Output the (x, y) coordinate of the center of the cell containing the given text.  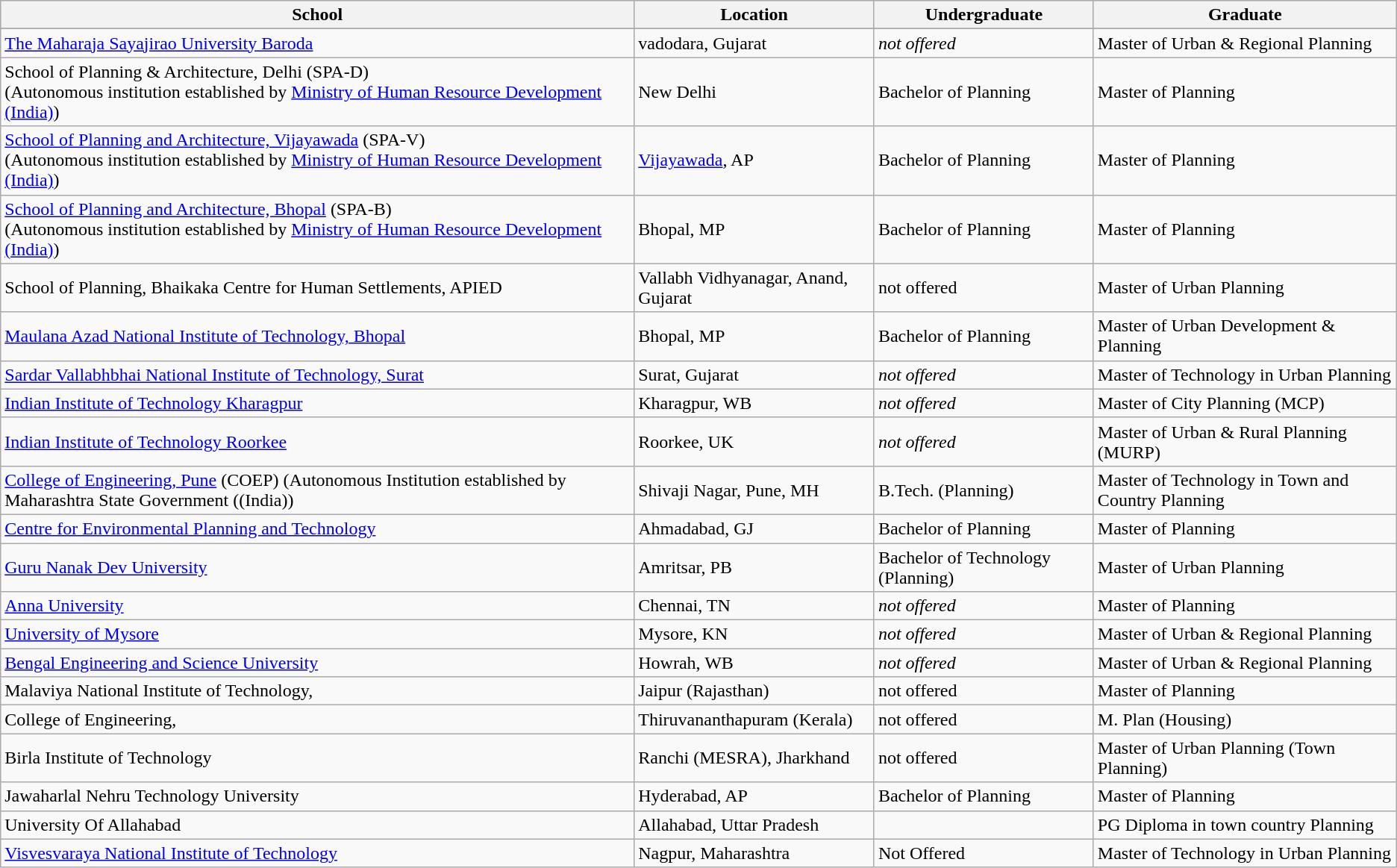
Master of Urban Planning (Town Planning) (1245, 758)
Guru Nanak Dev University (318, 567)
Jaipur (Rajasthan) (754, 691)
B.Tech. (Planning) (984, 490)
PG Diploma in town country Planning (1245, 825)
School of Planning and Architecture, Bhopal (SPA-B)(Autonomous institution established by Ministry of Human Resource Development (India)) (318, 229)
School of Planning, Bhaikaka Centre for Human Settlements, APIED (318, 288)
Sardar Vallabhbhai National Institute of Technology, Surat (318, 375)
Undergraduate (984, 15)
Nagpur, Maharashtra (754, 853)
Bachelor of Technology (Planning) (984, 567)
Master of Urban & Rural Planning (MURP) (1245, 442)
Jawaharlal Nehru Technology University (318, 796)
School of Planning & Architecture, Delhi (SPA-D)(Autonomous institution established by Ministry of Human Resource Development (India)) (318, 92)
College of Engineering, Pune (COEP) (Autonomous Institution established by Maharashtra State Government ((India)) (318, 490)
New Delhi (754, 92)
Indian Institute of Technology Roorkee (318, 442)
Not Offered (984, 853)
School (318, 15)
The Maharaja Sayajirao University Baroda (318, 43)
Malaviya National Institute of Technology, (318, 691)
Ranchi (MESRA), Jharkhand (754, 758)
Surat, Gujarat (754, 375)
Vallabh Vidhyanagar, Anand, Gujarat (754, 288)
Birla Institute of Technology (318, 758)
Centre for Environmental Planning and Technology (318, 528)
School of Planning and Architecture, Vijayawada (SPA-V)(Autonomous institution established by Ministry of Human Resource Development (India)) (318, 160)
Amritsar, PB (754, 567)
Roorkee, UK (754, 442)
Location (754, 15)
Kharagpur, WB (754, 403)
Thiruvananthapuram (Kerala) (754, 719)
Master of Technology in Town and Country Planning (1245, 490)
Shivaji Nagar, Pune, MH (754, 490)
Master of City Planning (MCP) (1245, 403)
Allahabad, Uttar Pradesh (754, 825)
Chennai, TN (754, 606)
Hyderabad, AP (754, 796)
Graduate (1245, 15)
Howrah, WB (754, 663)
Anna University (318, 606)
Vijayawada, AP (754, 160)
University of Mysore (318, 634)
Mysore, KN (754, 634)
Bengal Engineering and Science University (318, 663)
vadodara, Gujarat (754, 43)
Visvesvaraya National Institute of Technology (318, 853)
Master of Urban Development & Planning (1245, 336)
University Of Allahabad (318, 825)
Ahmadabad, GJ (754, 528)
College of Engineering, (318, 719)
Maulana Azad National Institute of Technology, Bhopal (318, 336)
Indian Institute of Technology Kharagpur (318, 403)
M. Plan (Housing) (1245, 719)
